Locate the cell with the specified text and output its (X, Y) center coordinate. 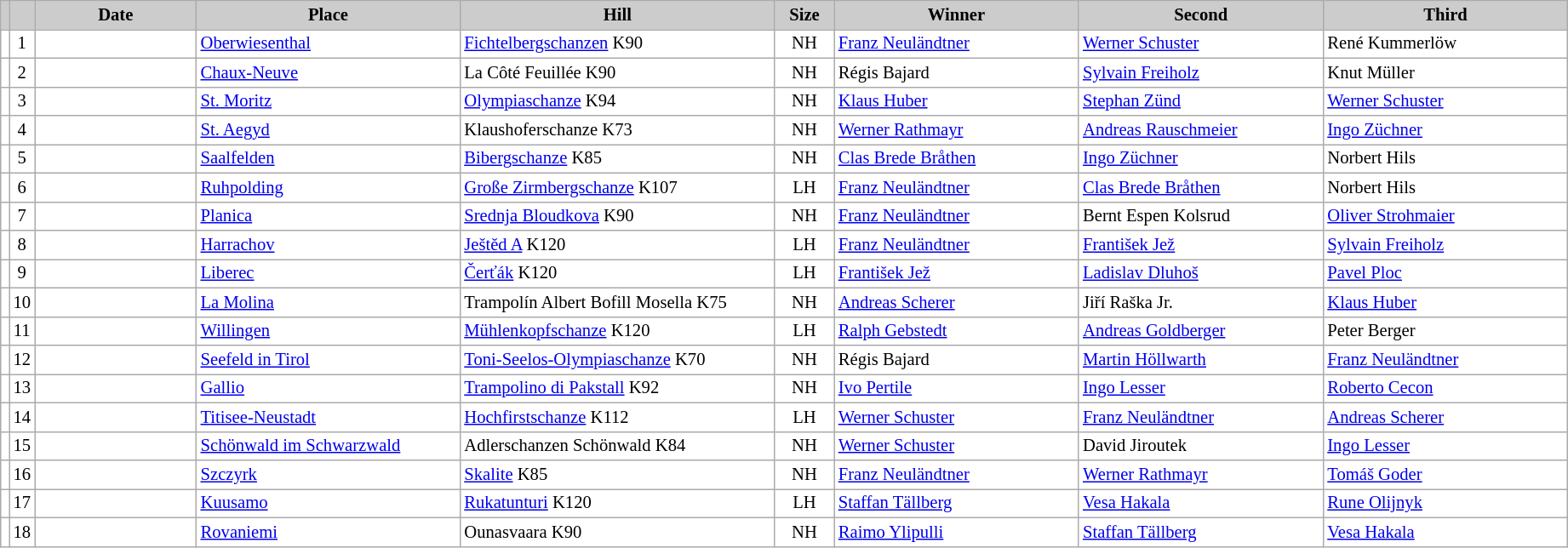
Seefeld in Tirol (329, 360)
Date (116, 14)
St. Aegyd (329, 130)
Saalfelden (329, 158)
Third (1445, 14)
Rune Olijnyk (1445, 503)
Willingen (329, 331)
Roberto Cecon (1445, 388)
Bibergschanze K85 (617, 158)
Ruhpolding (329, 187)
Chaux-Neuve (329, 72)
4 (21, 130)
La Côté Feuillée K90 (617, 72)
2 (21, 72)
Hill (617, 14)
Winner (957, 14)
René Kummerlöw (1445, 43)
Second (1200, 14)
Rukatunturi K120 (617, 503)
Knut Müller (1445, 72)
Hochfirstschanze K112 (617, 417)
12 (21, 360)
10 (21, 302)
17 (21, 503)
Planica (329, 216)
Srednja Bloudkova K90 (617, 216)
Peter Berger (1445, 331)
David Jiroutek (1200, 446)
1 (21, 43)
Schönwald im Schwarzwald (329, 446)
Martin Höllwarth (1200, 360)
16 (21, 474)
7 (21, 216)
Rovaniemi (329, 532)
Liberec (329, 273)
13 (21, 388)
3 (21, 101)
St. Moritz (329, 101)
Mühlenkopfschanze K120 (617, 331)
Stephan Zünd (1200, 101)
Ralph Gebstedt (957, 331)
Tomáš Goder (1445, 474)
Adlerschanzen Schönwald K84 (617, 446)
Toni-Seelos-Olympiaschanze K70 (617, 360)
Trampolín Albert Bofill Mosella K75 (617, 302)
Fichtelbergschanzen K90 (617, 43)
Titisee-Neustadt (329, 417)
Andreas Goldberger (1200, 331)
Pavel Ploc (1445, 273)
Klaushoferschanze K73 (617, 130)
Szczyrk (329, 474)
Čerťák K120 (617, 273)
Kuusamo (329, 503)
15 (21, 446)
9 (21, 273)
Gallio (329, 388)
Skalite K85 (617, 474)
Andreas Rauschmeier (1200, 130)
Große Zirmbergschanze K107 (617, 187)
5 (21, 158)
Trampolino di Pakstall K92 (617, 388)
Ivo Pertile (957, 388)
8 (21, 244)
11 (21, 331)
18 (21, 532)
6 (21, 187)
Ještěd A K120 (617, 244)
Oliver Strohmaier (1445, 216)
Place (329, 14)
Bernt Espen Kolsrud (1200, 216)
Olympiaschanze K94 (617, 101)
Ladislav Dluhoš (1200, 273)
Size (804, 14)
La Molina (329, 302)
Harrachov (329, 244)
14 (21, 417)
Jiří Raška Jr. (1200, 302)
Ounasvaara K90 (617, 532)
Oberwiesenthal (329, 43)
Raimo Ylipulli (957, 532)
